Search for the cell housing the specified text and yield its (X, Y) center coordinate. 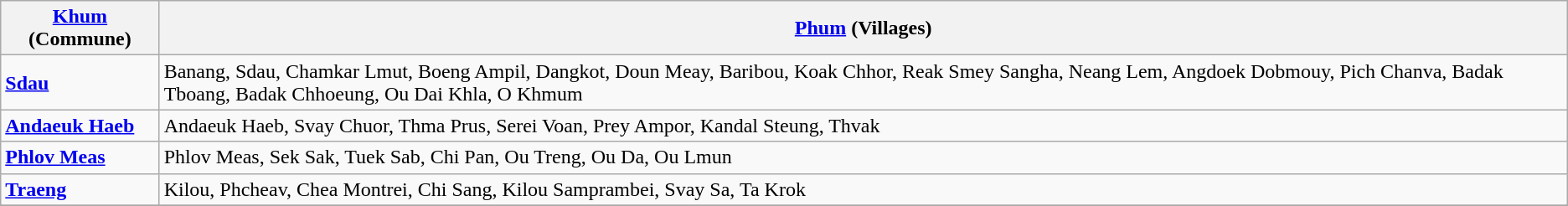
Traeng (80, 189)
Andaeuk Haeb, Svay Chuor, Thma Prus, Serei Voan, Prey Ampor, Kandal Steung, Thvak (863, 126)
Phlov Meas, Sek Sak, Tuek Sab, Chi Pan, Ou Treng, Ou Da, Ou Lmun (863, 157)
Khum (Commune) (80, 28)
Kilou, Phcheav, Chea Montrei, Chi Sang, Kilou Samprambei, Svay Sa, Ta Krok (863, 189)
Sdau (80, 82)
Phlov Meas (80, 157)
Andaeuk Haeb (80, 126)
Phum (Villages) (863, 28)
